Locate the cell with the specified text and output its [X, Y] center coordinate. 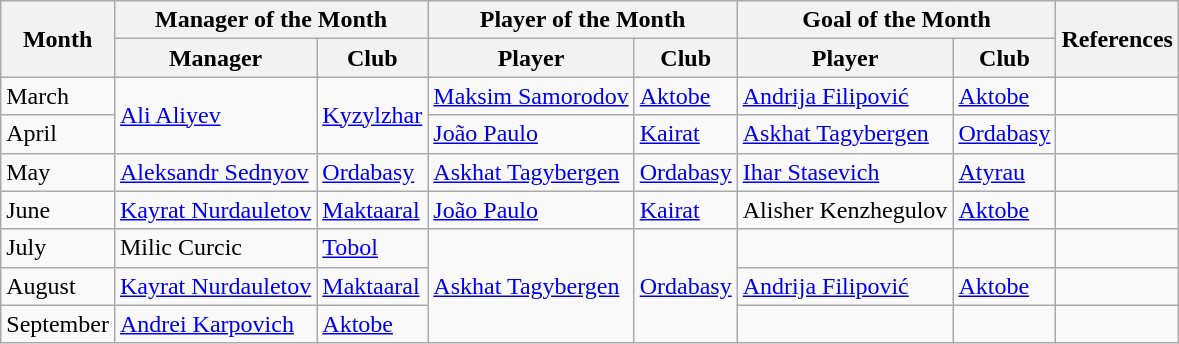
Month [58, 39]
Atyrau [1004, 172]
Kyzylzhar [372, 115]
April [58, 134]
Ali Aliyev [215, 115]
Goal of the Month [896, 20]
May [58, 172]
References [1118, 39]
July [58, 248]
Tobol [372, 248]
Manager of the Month [270, 20]
Maksim Samorodov [531, 96]
Manager [215, 58]
Alisher Kenzhegulov [845, 210]
Andrei Karpovich [215, 324]
September [58, 324]
August [58, 286]
June [58, 210]
Ihar Stasevich [845, 172]
Player of the Month [582, 20]
March [58, 96]
Milic Curcic [215, 248]
Aleksandr Sednyov [215, 172]
